Return [x, y] of the center of cell containing provided text 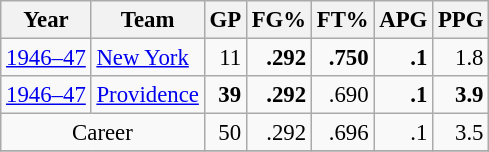
1.8 [461, 58]
FT% [342, 20]
Providence [148, 95]
Team [148, 20]
11 [225, 58]
GP [225, 20]
Career [102, 133]
New York [148, 58]
39 [225, 95]
3.9 [461, 95]
.690 [342, 95]
50 [225, 133]
FG% [278, 20]
3.5 [461, 133]
.750 [342, 58]
.696 [342, 133]
Year [46, 20]
APG [404, 20]
PPG [461, 20]
